Locate the cell with the specified text and output its [X, Y] center coordinate. 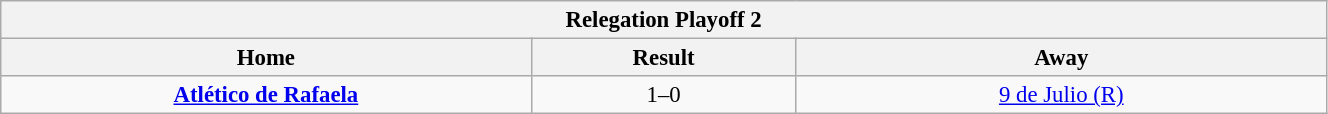
Result [664, 58]
Home [266, 58]
1–0 [664, 95]
9 de Julio (R) [1061, 95]
Away [1061, 58]
Relegation Playoff 2 [664, 20]
Atlético de Rafaela [266, 95]
